Identify which cell holds the provided text, then report its [x, y] central coordinate. 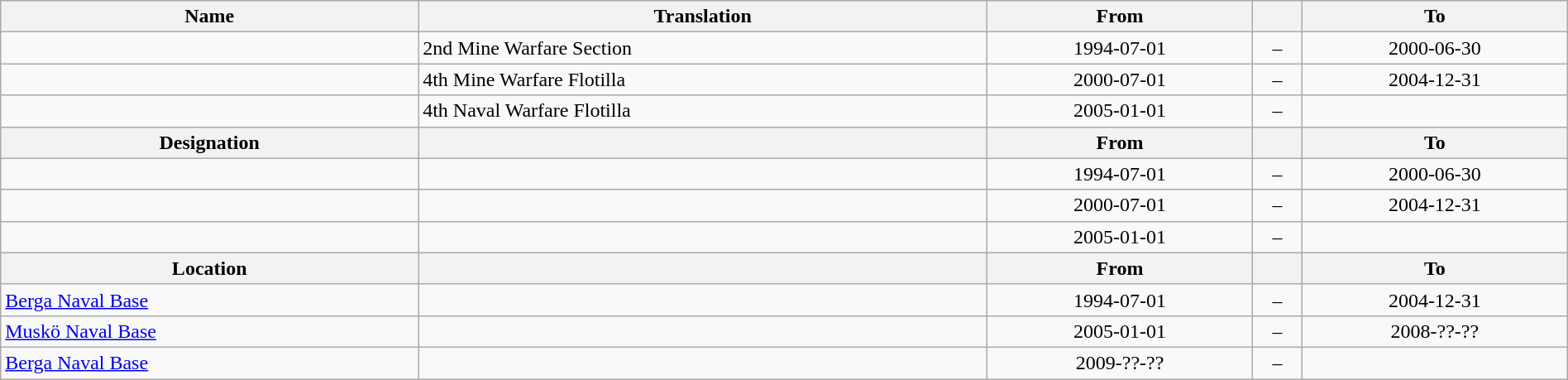
Muskö Naval Base [210, 331]
2008-??-?? [1434, 331]
Designation [210, 142]
Translation [703, 17]
Name [210, 17]
2nd Mine Warfare Section [703, 48]
Location [210, 268]
2009-??-?? [1120, 363]
4th Naval Warfare Flotilla [703, 111]
4th Mine Warfare Flotilla [703, 79]
